Extract the [x, y] coordinate from the center of the cell holding the provided text.  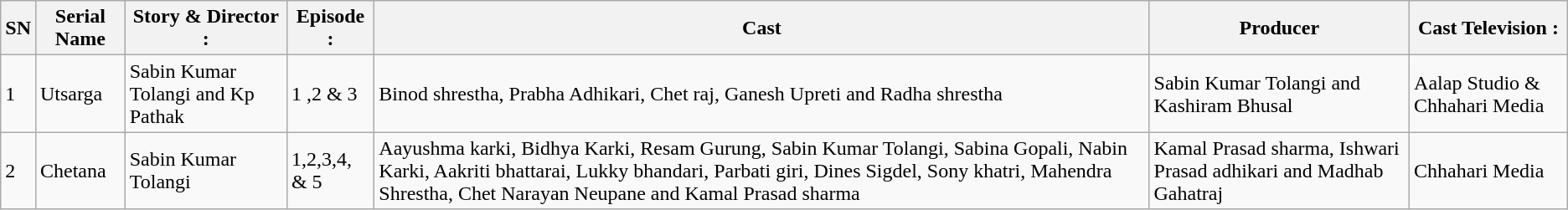
Utsarga [80, 94]
Chhahari Media [1489, 171]
Aalap Studio & Chhahari Media [1489, 94]
1 ,2 & 3 [330, 94]
Story & Director : [206, 28]
Binod shrestha, Prabha Adhikari, Chet raj, Ganesh Upreti and Radha shrestha [762, 94]
Cast Television : [1489, 28]
2 [18, 171]
1,2,3,4, & 5 [330, 171]
Cast [762, 28]
1 [18, 94]
Producer [1280, 28]
Serial Name [80, 28]
Chetana [80, 171]
Sabin Kumar Tolangi and Kp Pathak [206, 94]
Sabin Kumar Tolangi and Kashiram Bhusal [1280, 94]
Episode : [330, 28]
Sabin Kumar Tolangi [206, 171]
SN [18, 28]
Kamal Prasad sharma, Ishwari Prasad adhikari and Madhab Gahatraj [1280, 171]
